Scan for the cell matching the given text and deliver its (X, Y) coordinate at center. 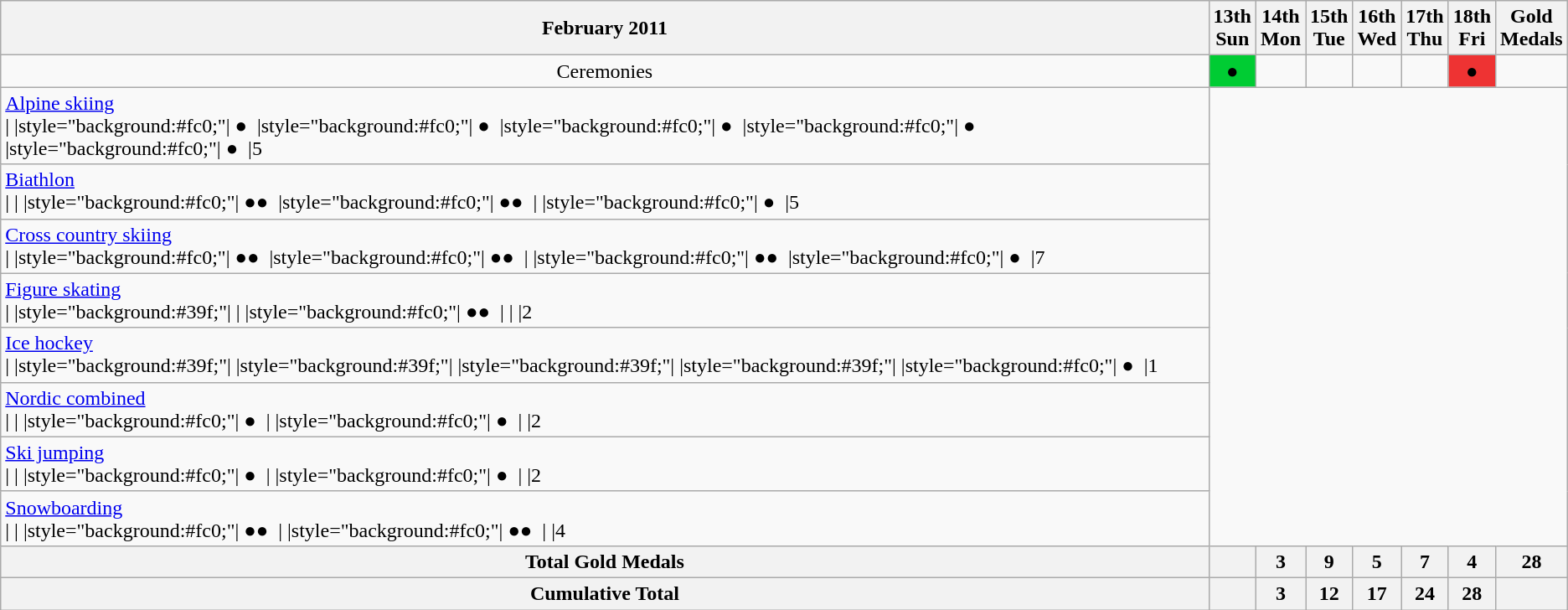
Snowboarding| | |style="background:#fc0;"| ●● | |style="background:#fc0;"| ●● | |4 (605, 518)
17thThu (1425, 28)
14thMon (1280, 28)
9 (1329, 561)
16thWed (1377, 28)
17 (1377, 593)
Biathlon| | |style="background:#fc0;"| ●● |style="background:#fc0;"| ●● | |style="background:#fc0;"| ● |5 (605, 191)
Cross country skiing| |style="background:#fc0;"| ●● |style="background:#fc0;"| ●● | |style="background:#fc0;"| ●● |style="background:#fc0;"| ● |7 (605, 246)
7 (1425, 561)
Cumulative Total (605, 593)
Nordic combined| | |style="background:#fc0;"| ● | |style="background:#fc0;"| ● | |2 (605, 409)
GoldMedals (1532, 28)
Ski jumping| | |style="background:#fc0;"| ● | |style="background:#fc0;"| ● | |2 (605, 464)
15thTue (1329, 28)
February 2011 (605, 28)
12 (1329, 593)
24 (1425, 593)
18thFri (1472, 28)
Figure skating| |style="background:#39f;"| | |style="background:#fc0;"| ●● | | |2 (605, 300)
5 (1377, 561)
4 (1472, 561)
13thSun (1232, 28)
Ceremonies (605, 71)
Total Gold Medals (605, 561)
